For the text-containing cell, return its midpoint in (x, y) coordinate format. 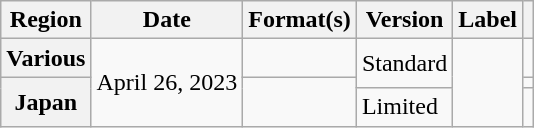
Label (488, 20)
Standard (404, 64)
Date (167, 20)
Various (46, 58)
April 26, 2023 (167, 82)
Region (46, 20)
Japan (46, 102)
Limited (404, 107)
Version (404, 20)
Format(s) (300, 20)
